Pinpoint the cell where the given text exists, returning its [X, Y] midpoint coordinate. 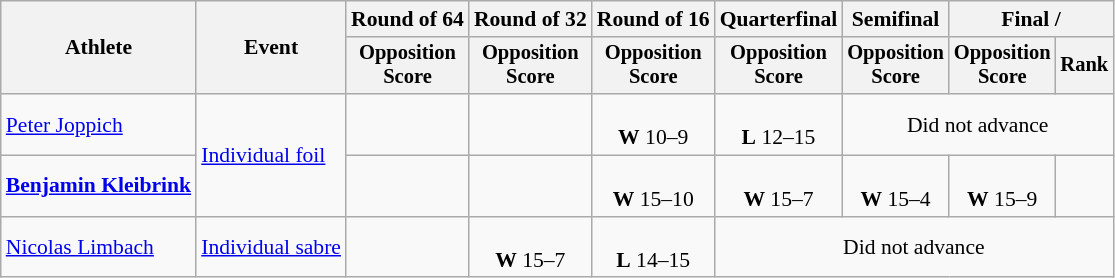
Final / [1031, 19]
L 12–15 [779, 124]
W 15–10 [654, 186]
Round of 16 [654, 19]
W 10–9 [654, 124]
Quarterfinal [779, 19]
W 15–9 [1002, 186]
Athlete [98, 48]
W 15–4 [896, 186]
Event [271, 48]
Round of 32 [530, 19]
Individual foil [271, 155]
L 14–15 [654, 248]
Peter Joppich [98, 124]
Semifinal [896, 19]
Individual sabre [271, 248]
Nicolas Limbach [98, 248]
Rank [1084, 66]
Benjamin Kleibrink [98, 186]
Round of 64 [408, 19]
